Detect which cell encompasses the target text, then output its [X, Y] center coordinate. 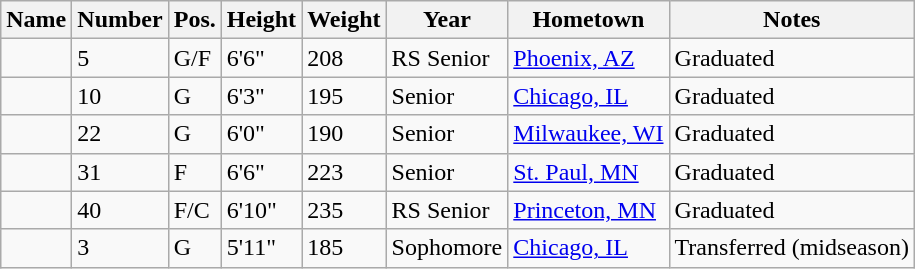
3 [120, 248]
10 [120, 96]
31 [120, 172]
5 [120, 58]
Year [447, 20]
Number [120, 20]
Height [261, 20]
223 [344, 172]
208 [344, 58]
Weight [344, 20]
Hometown [588, 20]
40 [120, 210]
6'3" [261, 96]
6'10" [261, 210]
St. Paul, MN [588, 172]
Phoenix, AZ [588, 58]
Pos. [194, 20]
G/F [194, 58]
235 [344, 210]
Name [36, 20]
185 [344, 248]
Princeton, MN [588, 210]
22 [120, 134]
5'11" [261, 248]
195 [344, 96]
F/C [194, 210]
Notes [792, 20]
190 [344, 134]
Transferred (midseason) [792, 248]
F [194, 172]
Sophomore [447, 248]
6'0" [261, 134]
Milwaukee, WI [588, 134]
